Pinpoint the cell where the given text exists, returning its (x, y) midpoint coordinate. 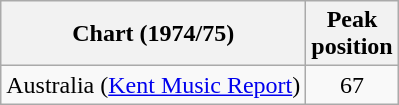
Chart (1974/75) (154, 34)
Peakposition (352, 34)
Australia (Kent Music Report) (154, 85)
67 (352, 85)
